Identify which cell holds the provided text, then report its (X, Y) central coordinate. 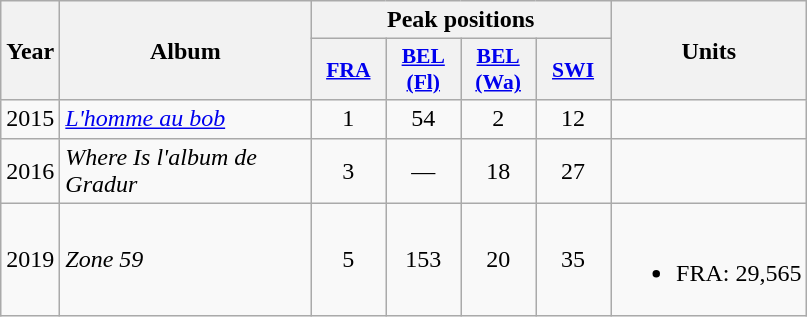
2019 (30, 260)
Year (30, 50)
Units (708, 50)
Peak positions (461, 20)
18 (498, 170)
5 (348, 260)
54 (424, 119)
3 (348, 170)
1 (348, 119)
BEL (Wa) (498, 70)
Where Is l'album de Gradur (186, 170)
SWI (574, 70)
35 (574, 260)
2015 (30, 119)
153 (424, 260)
L'homme au bob (186, 119)
2 (498, 119)
2016 (30, 170)
12 (574, 119)
— (424, 170)
20 (498, 260)
BEL (Fl) (424, 70)
27 (574, 170)
FRA (348, 70)
Zone 59 (186, 260)
FRA: 29,565 (708, 260)
Album (186, 50)
